Return [x, y] of the center of cell containing provided text 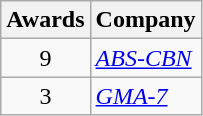
Awards [46, 20]
9 [46, 58]
3 [46, 96]
GMA-7 [146, 96]
ABS-CBN [146, 58]
Company [146, 20]
